Pinpoint the cell where the given text exists, returning its (X, Y) midpoint coordinate. 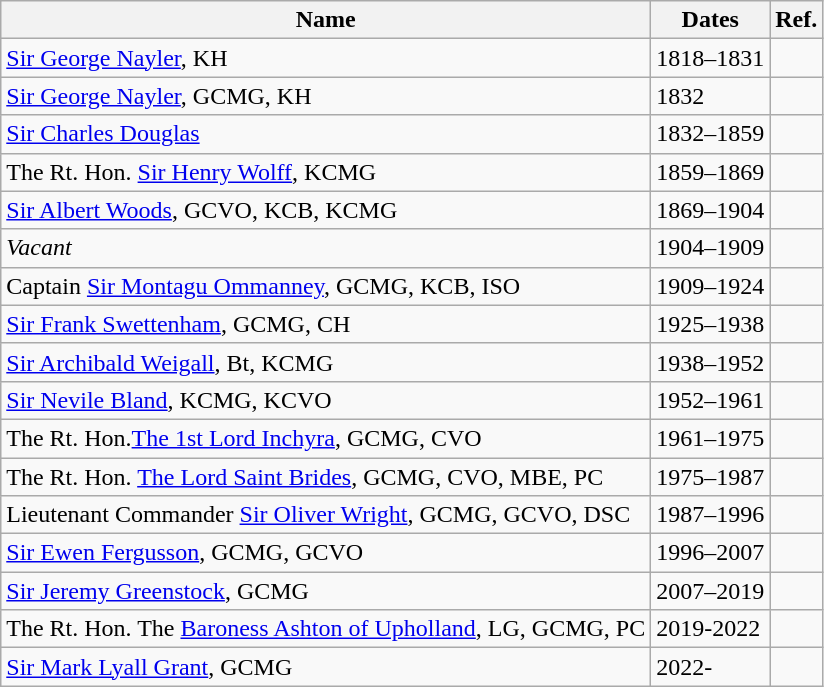
1975–1987 (710, 477)
1987–1996 (710, 515)
Sir George Nayler, KH (326, 58)
Ref. (796, 20)
2019-2022 (710, 629)
Vacant (326, 248)
1832 (710, 96)
Sir Jeremy Greenstock, GCMG (326, 591)
Sir Charles Douglas (326, 134)
Sir Albert Woods, GCVO, KCB, KCMG (326, 210)
1904–1909 (710, 248)
Sir Frank Swettenham, GCMG, CH (326, 324)
1925–1938 (710, 324)
1818–1831 (710, 58)
1996–2007 (710, 553)
Dates (710, 20)
1832–1859 (710, 134)
Sir George Nayler, GCMG, KH (326, 96)
1938–1952 (710, 362)
The Rt. Hon. Sir Henry Wolff, KCMG (326, 172)
2007–2019 (710, 591)
2022- (710, 667)
Sir Archibald Weigall, Bt, KCMG (326, 362)
1869–1904 (710, 210)
Sir Nevile Bland, KCMG, KCVO (326, 400)
Lieutenant Commander Sir Oliver Wright, GCMG, GCVO, DSC (326, 515)
Name (326, 20)
Sir Mark Lyall Grant, GCMG (326, 667)
1952–1961 (710, 400)
The Rt. Hon.The 1st Lord Inchyra, GCMG, CVO (326, 438)
1859–1869 (710, 172)
The Rt. Hon. The Baroness Ashton of Upholland, LG, GCMG, PC (326, 629)
1961–1975 (710, 438)
Captain Sir Montagu Ommanney, GCMG, KCB, ISO (326, 286)
Sir Ewen Fergusson, GCMG, GCVO (326, 553)
The Rt. Hon. The Lord Saint Brides, GCMG, CVO, MBE, PC (326, 477)
1909–1924 (710, 286)
